Identify which cell holds the provided text, then report its (x, y) central coordinate. 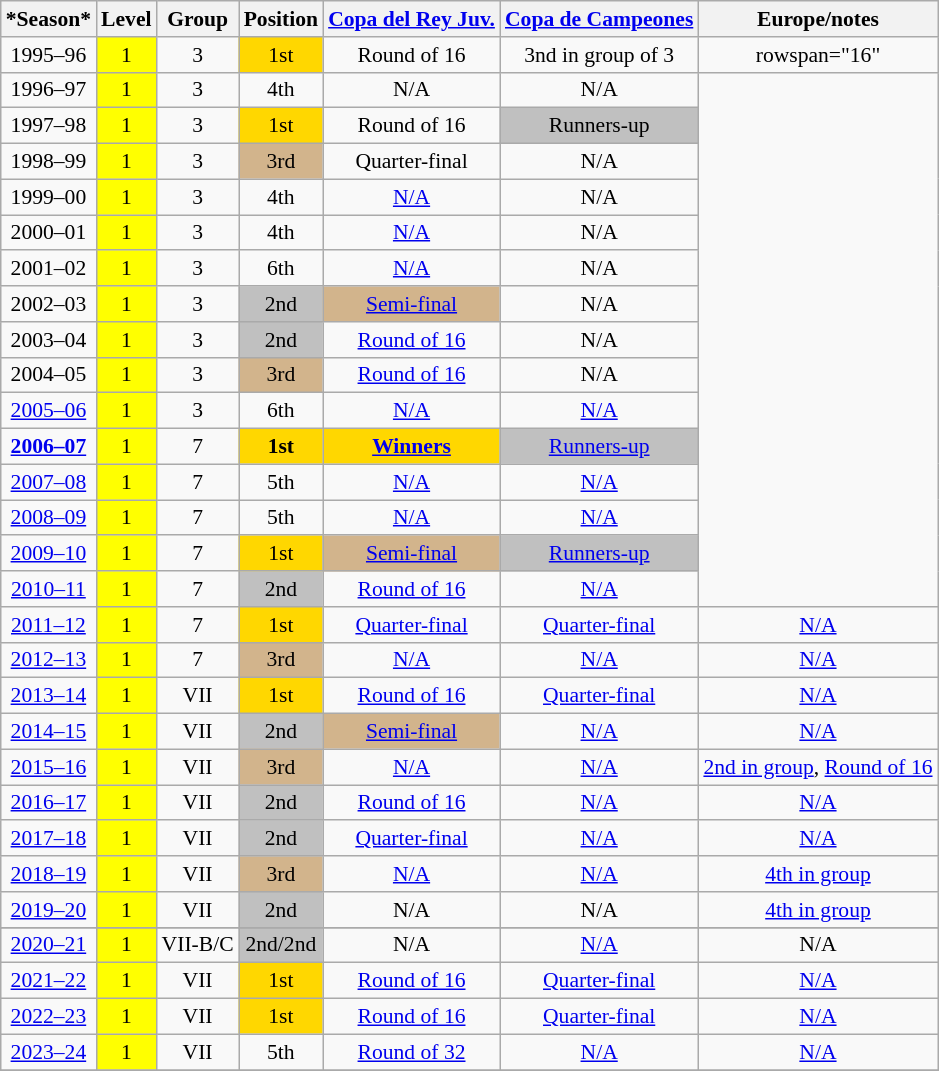
2021–22 (48, 981)
2012–13 (48, 660)
1999–00 (48, 197)
Winners (412, 447)
2000–01 (48, 233)
2nd/2nd (281, 945)
Europe/notes (818, 19)
1997–98 (48, 126)
Group (198, 19)
2002–03 (48, 304)
2014–15 (48, 732)
Round of 32 (412, 1052)
2001–02 (48, 269)
2005–06 (48, 411)
2016–17 (48, 803)
rowspan="16" (818, 55)
2011–12 (48, 625)
2018–19 (48, 874)
2015–16 (48, 767)
2010–11 (48, 589)
2020–21 (48, 945)
1995–96 (48, 55)
2019–20 (48, 910)
2008–09 (48, 518)
Position (281, 19)
Copa del Rey Juv. (412, 19)
3nd in group of 3 (599, 55)
1998–99 (48, 162)
VII-B/C (198, 945)
2013–14 (48, 696)
2017–18 (48, 839)
2007–08 (48, 482)
Copa de Campeones (599, 19)
Level (126, 19)
*Season* (48, 19)
2nd in group, Round of 16 (818, 767)
2003–04 (48, 340)
1996–97 (48, 90)
2004–05 (48, 375)
2006–07 (48, 447)
2009–10 (48, 554)
2023–24 (48, 1052)
2022–23 (48, 1017)
